Capture the cell that displays the provided text and extract its [x, y] central coordinate. 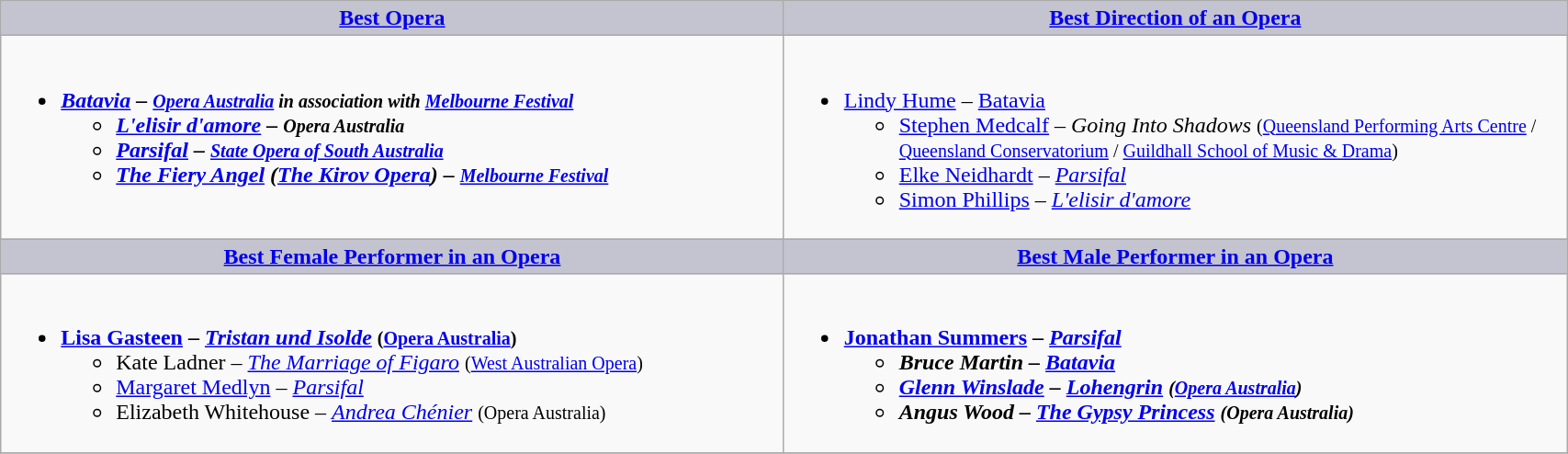
Jonathan Summers – ParsifalBruce Martin – BataviaGlenn Winslade – Lohengrin (Opera Australia)Angus Wood – The Gypsy Princess (Opera Australia) [1175, 363]
Best Direction of an Opera [1175, 18]
Best Opera [392, 18]
Best Male Performer in an Opera [1175, 256]
Best Female Performer in an Opera [392, 256]
